Capture the cell that displays the provided text and extract its (x, y) central coordinate. 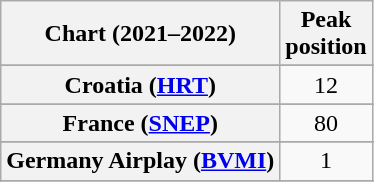
Croatia (HRT) (140, 85)
Chart (2021–2022) (140, 34)
Peakposition (326, 34)
80 (326, 123)
Germany Airplay (BVMI) (140, 161)
12 (326, 85)
France (SNEP) (140, 123)
1 (326, 161)
